Provide the [X, Y] coordinate of the cell's center where the given text is located.  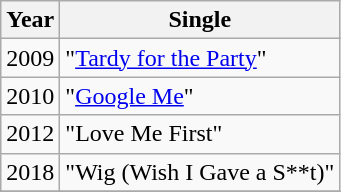
2009 [30, 58]
Single [200, 20]
2012 [30, 134]
"Love Me First" [200, 134]
"Tardy for the Party" [200, 58]
"Google Me" [200, 96]
2018 [30, 172]
Year [30, 20]
"Wig (Wish I Gave a S**t)" [200, 172]
2010 [30, 96]
